Output the [X, Y] coordinate of the center of the cell containing the given text.  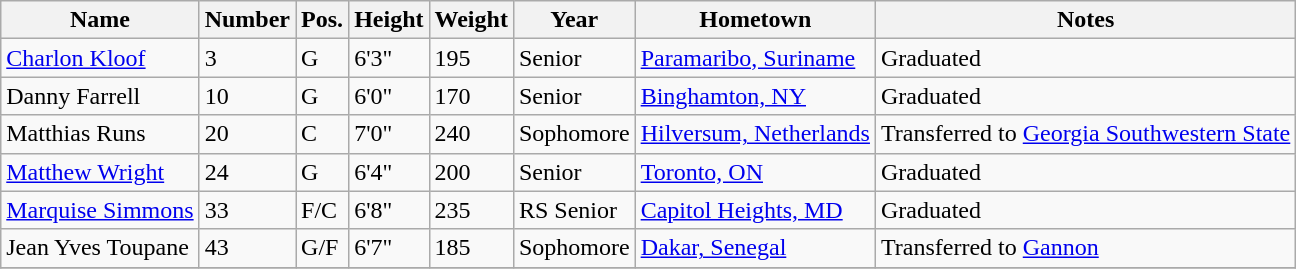
Transferred to Gannon [1085, 248]
Capitol Heights, MD [755, 210]
200 [471, 172]
195 [471, 58]
Danny Farrell [100, 96]
Height [389, 20]
7'0" [389, 134]
Hometown [755, 20]
Matthias Runs [100, 134]
43 [247, 248]
235 [471, 210]
6'8" [389, 210]
Year [574, 20]
Paramaribo, Suriname [755, 58]
6'3" [389, 58]
Dakar, Senegal [755, 248]
33 [247, 210]
Notes [1085, 20]
F/C [322, 210]
Pos. [322, 20]
10 [247, 96]
Binghamton, NY [755, 96]
RS Senior [574, 210]
Name [100, 20]
240 [471, 134]
Matthew Wright [100, 172]
Transferred to Georgia Southwestern State [1085, 134]
170 [471, 96]
Hilversum, Netherlands [755, 134]
Number [247, 20]
Jean Yves Toupane [100, 248]
3 [247, 58]
Charlon Kloof [100, 58]
C [322, 134]
6'7" [389, 248]
Toronto, ON [755, 172]
6'4" [389, 172]
Marquise Simmons [100, 210]
Weight [471, 20]
185 [471, 248]
20 [247, 134]
G/F [322, 248]
6'0" [389, 96]
24 [247, 172]
